Return (X, Y) of the center of cell containing provided text 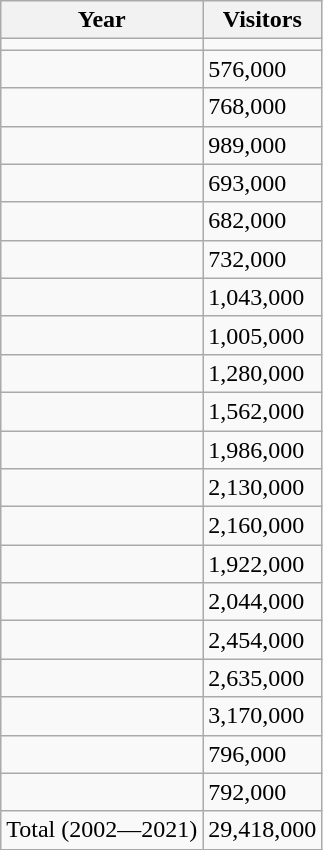
Total (2002—2021) (102, 830)
Visitors (262, 20)
1,922,000 (262, 564)
2,635,000 (262, 678)
796,000 (262, 754)
2,130,000 (262, 488)
1,280,000 (262, 373)
3,170,000 (262, 716)
29,418,000 (262, 830)
1,986,000 (262, 449)
Year (102, 20)
792,000 (262, 792)
2,454,000 (262, 640)
693,000 (262, 183)
989,000 (262, 145)
768,000 (262, 107)
1,043,000 (262, 297)
2,044,000 (262, 602)
2,160,000 (262, 526)
1,562,000 (262, 411)
1,005,000 (262, 335)
732,000 (262, 259)
576,000 (262, 69)
682,000 (262, 221)
